Extract the [x, y] coordinate from the center of the cell holding the provided text.  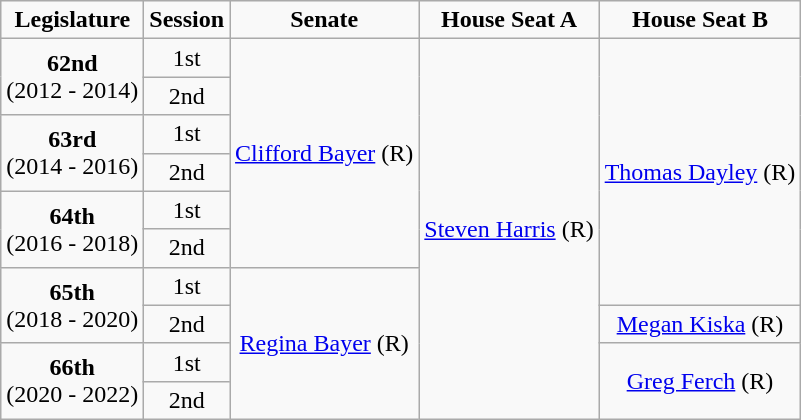
65th (2018 - 2020) [72, 305]
Regina Bayer (R) [324, 343]
Clifford Bayer (R) [324, 153]
House Seat B [700, 20]
Session [187, 20]
63rd (2014 - 2016) [72, 153]
64th (2016 - 2018) [72, 229]
Senate [324, 20]
Megan Kiska (R) [700, 324]
66th (2020 - 2022) [72, 381]
House Seat A [509, 20]
Steven Harris (R) [509, 230]
62nd (2012 - 2014) [72, 77]
Thomas Dayley (R) [700, 172]
Greg Ferch (R) [700, 381]
Legislature [72, 20]
